From the cell containing the given text, extract its center point as [X, Y] coordinate. 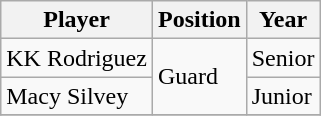
Position [199, 20]
Macy Silvey [77, 96]
Junior [283, 96]
Senior [283, 58]
KK Rodriguez [77, 58]
Year [283, 20]
Player [77, 20]
Guard [199, 77]
